Locate the cell with the specified text and output its (X, Y) center coordinate. 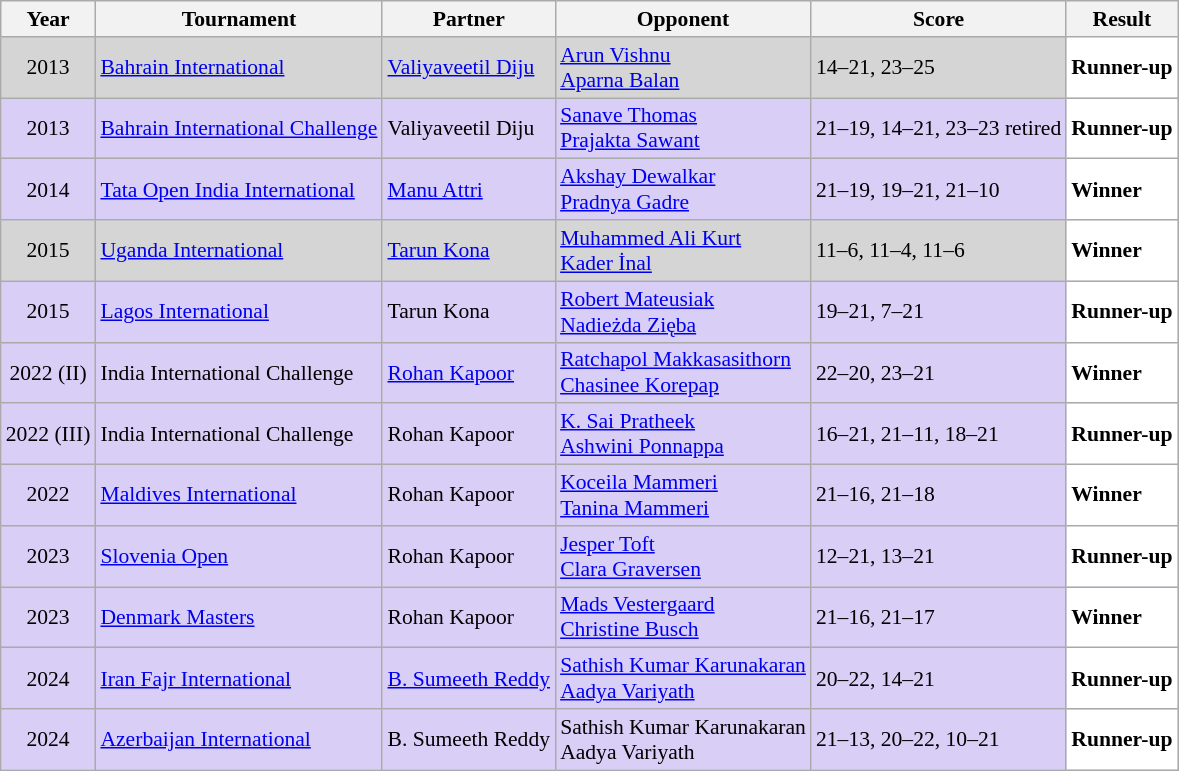
Score (938, 19)
Bahrain International Challenge (238, 128)
21–13, 20–22, 10–21 (938, 740)
Iran Fajr International (238, 678)
Akshay Dewalkar Pradnya Gadre (683, 190)
Arun Vishnu Aparna Balan (683, 68)
Koceila Mammeri Tanina Mammeri (683, 496)
Jesper Toft Clara Graversen (683, 556)
2022 (II) (48, 372)
12–21, 13–21 (938, 556)
Bahrain International (238, 68)
Partner (468, 19)
20–22, 14–21 (938, 678)
Tournament (238, 19)
21–19, 19–21, 21–10 (938, 190)
Denmark Masters (238, 618)
2022 (48, 496)
2022 (III) (48, 434)
14–21, 23–25 (938, 68)
Maldives International (238, 496)
21–16, 21–17 (938, 618)
2014 (48, 190)
22–20, 23–21 (938, 372)
Azerbaijan International (238, 740)
11–6, 11–4, 11–6 (938, 250)
Tata Open India International (238, 190)
21–19, 14–21, 23–23 retired (938, 128)
Slovenia Open (238, 556)
Mads Vestergaard Christine Busch (683, 618)
19–21, 7–21 (938, 312)
Robert Mateusiak Nadieżda Zięba (683, 312)
Lagos International (238, 312)
Manu Attri (468, 190)
K. Sai Pratheek Ashwini Ponnappa (683, 434)
16–21, 21–11, 18–21 (938, 434)
Muhammed Ali Kurt Kader İnal (683, 250)
Sanave Thomas Prajakta Sawant (683, 128)
Opponent (683, 19)
Uganda International (238, 250)
Result (1122, 19)
Year (48, 19)
21–16, 21–18 (938, 496)
Ratchapol Makkasasithorn Chasinee Korepap (683, 372)
